Find where the given text appears and provide that cell's center as [X, Y] coordinate. 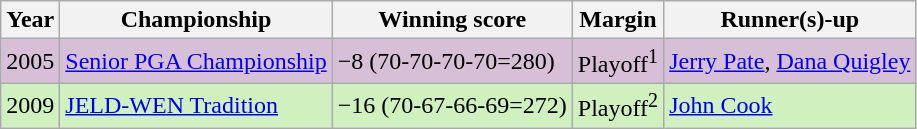
Senior PGA Championship [196, 62]
Year [30, 20]
−8 (70-70-70-70=280) [452, 62]
John Cook [790, 106]
JELD-WEN Tradition [196, 106]
Championship [196, 20]
2009 [30, 106]
2005 [30, 62]
Runner(s)-up [790, 20]
Jerry Pate, Dana Quigley [790, 62]
Playoff1 [618, 62]
−16 (70-67-66-69=272) [452, 106]
Margin [618, 20]
Playoff2 [618, 106]
Winning score [452, 20]
